Find where the given text appears and provide that cell's center as (x, y) coordinate. 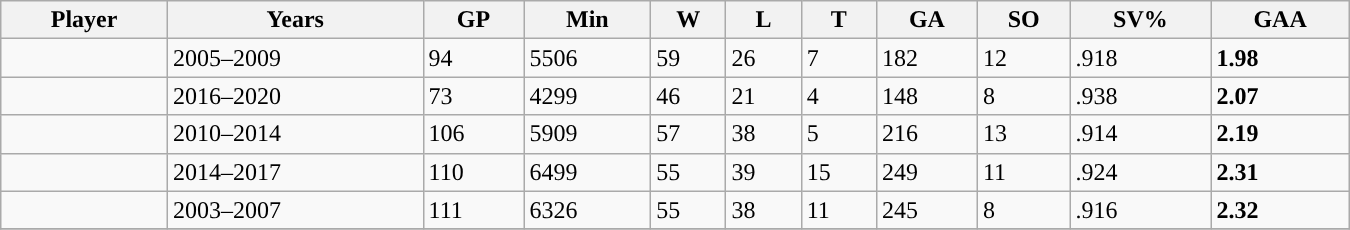
59 (688, 58)
182 (926, 58)
Min (588, 20)
L (764, 20)
26 (764, 58)
GAA (1280, 20)
4299 (588, 96)
110 (474, 172)
5 (838, 134)
.918 (1140, 58)
.914 (1140, 134)
216 (926, 134)
13 (1023, 134)
2003–2007 (295, 210)
SO (1023, 20)
.938 (1140, 96)
Player (84, 20)
46 (688, 96)
2.07 (1280, 96)
245 (926, 210)
GA (926, 20)
2.31 (1280, 172)
2.32 (1280, 210)
4 (838, 96)
.924 (1140, 172)
73 (474, 96)
1.98 (1280, 58)
94 (474, 58)
2.19 (1280, 134)
GP (474, 20)
2010–2014 (295, 134)
106 (474, 134)
39 (764, 172)
148 (926, 96)
57 (688, 134)
W (688, 20)
2014–2017 (295, 172)
2016–2020 (295, 96)
7 (838, 58)
21 (764, 96)
5506 (588, 58)
15 (838, 172)
T (838, 20)
Years (295, 20)
2005–2009 (295, 58)
.916 (1140, 210)
6499 (588, 172)
111 (474, 210)
SV% (1140, 20)
249 (926, 172)
5909 (588, 134)
12 (1023, 58)
6326 (588, 210)
